Output the [x, y] coordinate of the center of the cell containing the given text.  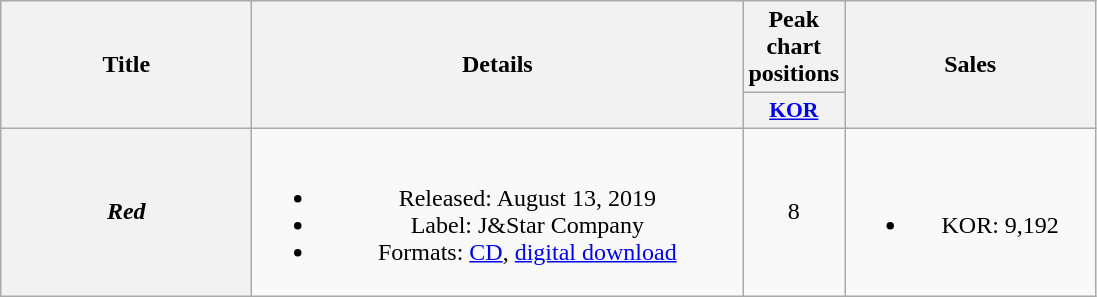
Released: August 13, 2019Label: J&Star CompanyFormats: CD, digital download [498, 212]
Red [126, 212]
Sales [970, 65]
Peak chart positions [794, 47]
Details [498, 65]
KOR [794, 111]
KOR: 9,192 [970, 212]
Title [126, 65]
8 [794, 212]
